Scan for the cell matching the given text and deliver its [X, Y] coordinate at center. 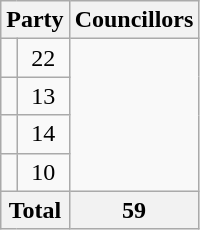
Total [35, 210]
Councillors [134, 20]
13 [43, 96]
14 [43, 134]
10 [43, 172]
Party [35, 20]
59 [134, 210]
22 [43, 58]
